Identify which cell holds the provided text, then report its [X, Y] central coordinate. 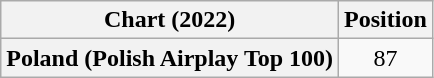
Chart (2022) [170, 20]
87 [386, 58]
Position [386, 20]
Poland (Polish Airplay Top 100) [170, 58]
